Return the (X, Y) coordinate for the center point of the cell that contains the specified text.  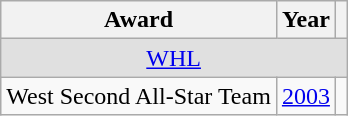
Year (306, 20)
Award (139, 20)
WHL (174, 58)
West Second All-Star Team (139, 96)
2003 (306, 96)
